Locate the cell with the specified text and output its (x, y) center coordinate. 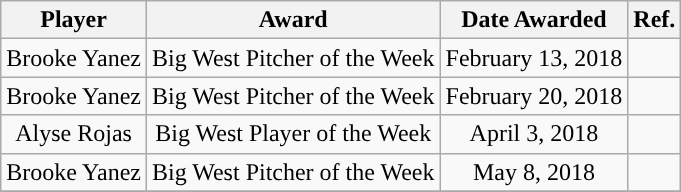
Award (293, 20)
May 8, 2018 (534, 172)
Big West Player of the Week (293, 134)
February 20, 2018 (534, 96)
February 13, 2018 (534, 58)
Player (74, 20)
Date Awarded (534, 20)
Alyse Rojas (74, 134)
April 3, 2018 (534, 134)
Ref. (654, 20)
